Detect which cell encompasses the target text, then output its [x, y] center coordinate. 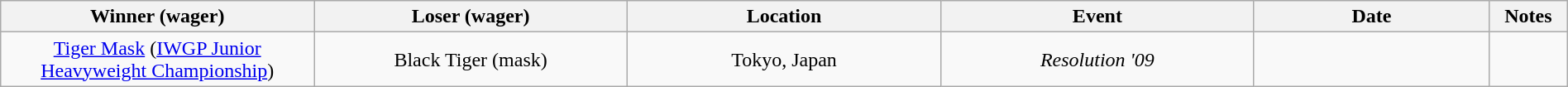
Tokyo, Japan [784, 60]
Event [1097, 17]
Winner (wager) [157, 17]
Black Tiger (mask) [471, 60]
Notes [1528, 17]
Loser (wager) [471, 17]
Tiger Mask (IWGP Junior Heavyweight Championship) [157, 60]
Date [1371, 17]
Resolution '09 [1097, 60]
Location [784, 17]
